Return the [X, Y] coordinate for the center point of the cell that contains the specified text.  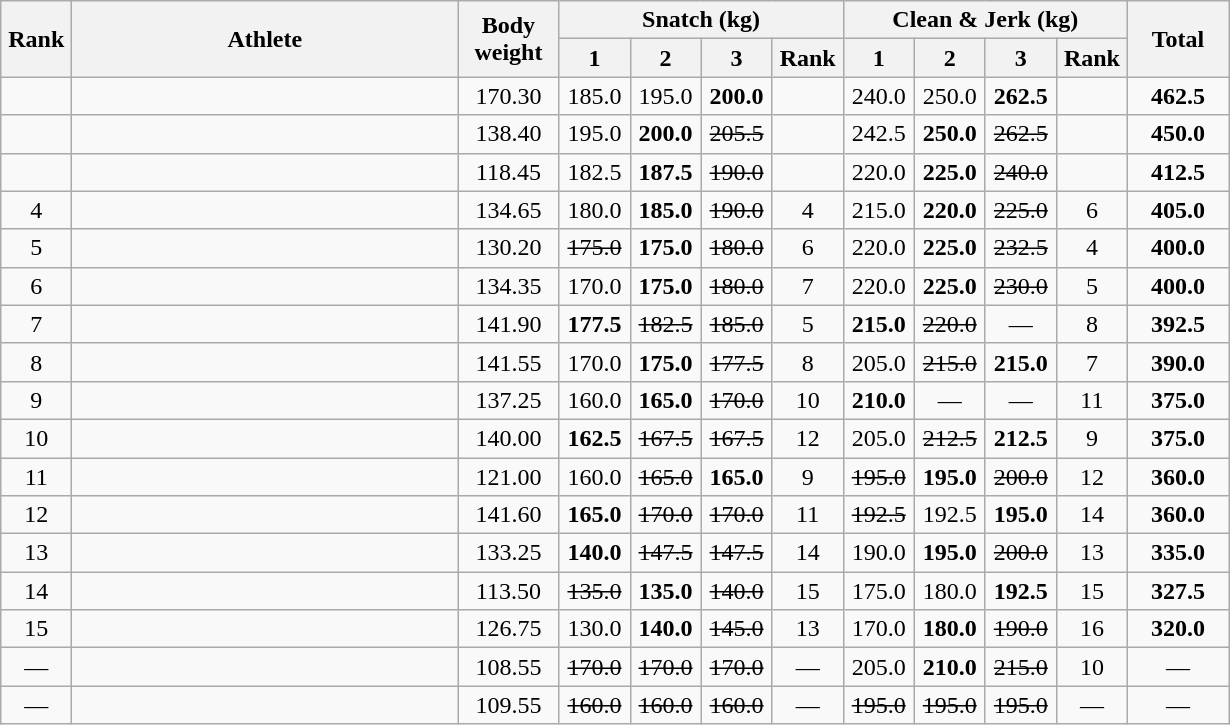
412.5 [1178, 172]
134.35 [508, 286]
335.0 [1178, 553]
Clean & Jerk (kg) [985, 20]
140.00 [508, 438]
130.0 [594, 629]
462.5 [1178, 96]
141.55 [508, 362]
145.0 [736, 629]
Body weight [508, 39]
134.65 [508, 210]
Total [1178, 39]
141.90 [508, 324]
121.00 [508, 477]
109.55 [508, 705]
187.5 [666, 172]
232.5 [1020, 248]
Snatch (kg) [701, 20]
242.5 [878, 134]
141.60 [508, 515]
130.20 [508, 248]
390.0 [1178, 362]
16 [1092, 629]
138.40 [508, 134]
230.0 [1020, 286]
205.5 [736, 134]
450.0 [1178, 134]
Athlete [265, 39]
320.0 [1178, 629]
108.55 [508, 667]
133.25 [508, 553]
392.5 [1178, 324]
405.0 [1178, 210]
137.25 [508, 400]
113.50 [508, 591]
327.5 [1178, 591]
118.45 [508, 172]
162.5 [594, 438]
126.75 [508, 629]
170.30 [508, 96]
